Search for the cell housing the specified text and yield its (X, Y) center coordinate. 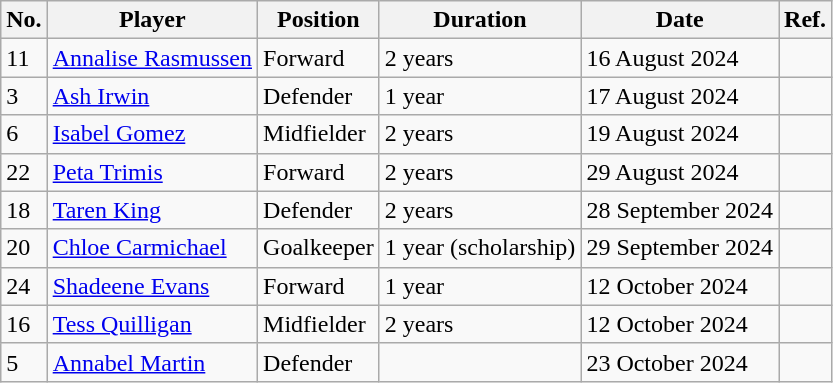
24 (24, 286)
Isabel Gomez (152, 134)
Tess Quilligan (152, 324)
Chloe Carmichael (152, 248)
Ref. (806, 20)
1 year (scholarship) (480, 248)
11 (24, 58)
3 (24, 96)
18 (24, 210)
29 September 2024 (680, 248)
29 August 2024 (680, 172)
Shadeene Evans (152, 286)
28 September 2024 (680, 210)
Player (152, 20)
20 (24, 248)
16 August 2024 (680, 58)
17 August 2024 (680, 96)
19 August 2024 (680, 134)
Peta Trimis (152, 172)
6 (24, 134)
23 October 2024 (680, 362)
22 (24, 172)
Taren King (152, 210)
Goalkeeper (319, 248)
Annalise Rasmussen (152, 58)
Annabel Martin (152, 362)
No. (24, 20)
Ash Irwin (152, 96)
Date (680, 20)
5 (24, 362)
Duration (480, 20)
16 (24, 324)
Position (319, 20)
